Determine the [x, y] coordinate at the center of the cell enclosing the given text.  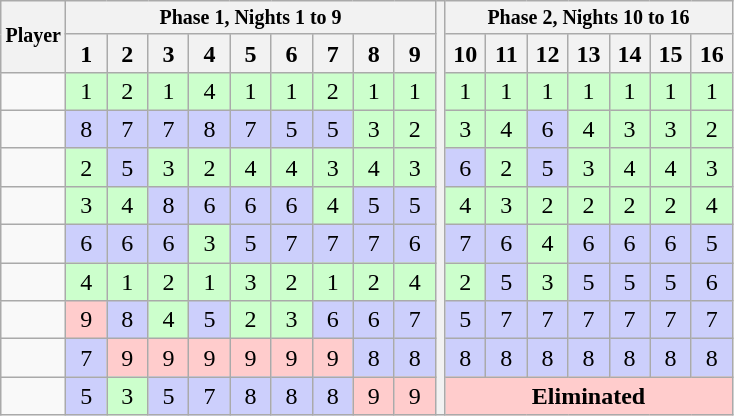
10 [466, 53]
Phase 1, Nights 1 to 9 [251, 18]
Phase 2, Nights 10 to 16 [588, 18]
Eliminated [588, 396]
14 [630, 53]
15 [670, 53]
16 [712, 53]
11 [506, 53]
13 [588, 53]
12 [548, 53]
Player [34, 37]
